Locate the cell with the specified text and output its (X, Y) center coordinate. 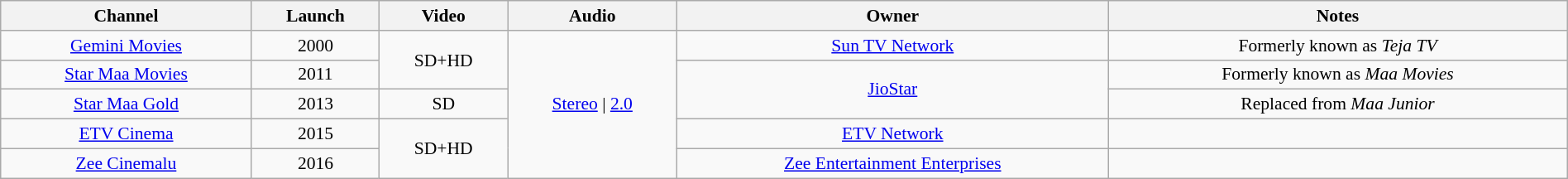
ETV Cinema (126, 134)
Notes (1338, 16)
Sun TV Network (893, 46)
Channel (126, 16)
Replaced from Maa Junior (1338, 104)
Zee Cinemalu (126, 163)
Launch (316, 16)
Star Maa Gold (126, 104)
Gemini Movies (126, 46)
Star Maa Movies (126, 75)
JioStar (893, 89)
Video (443, 16)
Formerly known as Maa Movies (1338, 75)
2000 (316, 46)
2016 (316, 163)
ETV Network (893, 134)
SD (443, 104)
Zee Entertainment Enterprises (893, 163)
Owner (893, 16)
Audio (592, 16)
2011 (316, 75)
Stereo | 2.0 (592, 104)
Formerly known as Teja TV (1338, 46)
2013 (316, 104)
2015 (316, 134)
